Detect which cell encompasses the target text, then output its (X, Y) center coordinate. 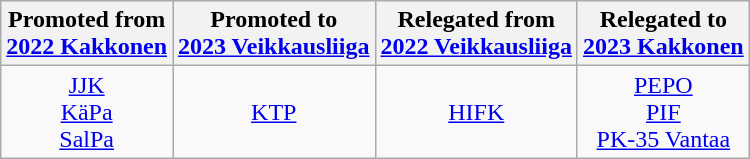
KTP (274, 112)
Promoted from2022 Kakkonen (87, 34)
Relegated to2023 Kakkonen (663, 34)
Promoted to2023 Veikkausliiga (274, 34)
JJKKäPaSalPa (87, 112)
Relegated from2022 Veikkausliiga (476, 34)
HIFK (476, 112)
PEPOPIFPK-35 Vantaa (663, 112)
